Extract the [x, y] coordinate from the center of the cell holding the provided text.  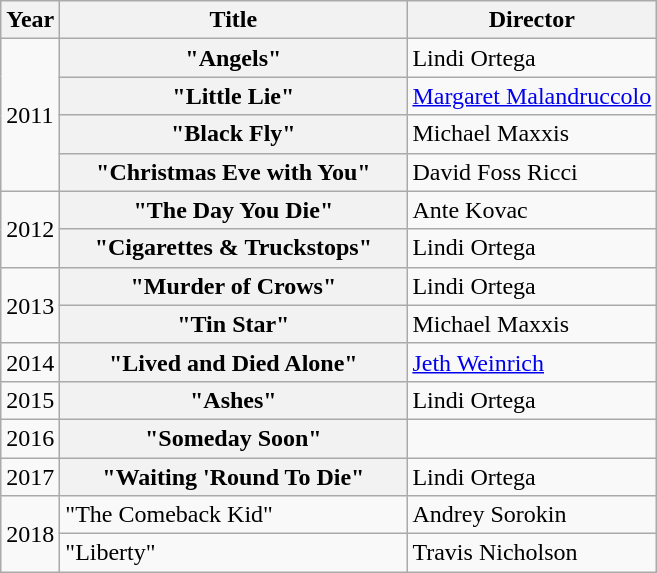
Title [234, 20]
David Foss Ricci [532, 172]
"Black Fly" [234, 134]
"Tin Star" [234, 324]
"Lived and Died Alone" [234, 362]
2014 [30, 362]
"The Comeback Kid" [234, 515]
2018 [30, 534]
"Murder of Crows" [234, 286]
"The Day You Die" [234, 210]
Director [532, 20]
2011 [30, 115]
2013 [30, 305]
"Waiting 'Round To Die" [234, 477]
"Christmas Eve with You" [234, 172]
"Liberty" [234, 553]
"Little Lie" [234, 96]
Andrey Sorokin [532, 515]
"Angels" [234, 58]
"Ashes" [234, 400]
2012 [30, 229]
Jeth Weinrich [532, 362]
"Someday Soon" [234, 438]
2017 [30, 477]
Travis Nicholson [532, 553]
"Cigarettes & Truckstops" [234, 248]
Ante Kovac [532, 210]
Year [30, 20]
Margaret Malandruccolo [532, 96]
2016 [30, 438]
2015 [30, 400]
